Provide the (X, Y) coordinate of the cell's center where the given text is located.  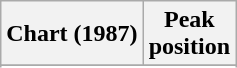
Chart (1987) (72, 34)
Peak position (189, 34)
